Extract the [X, Y] coordinate from the center of the cell holding the provided text.  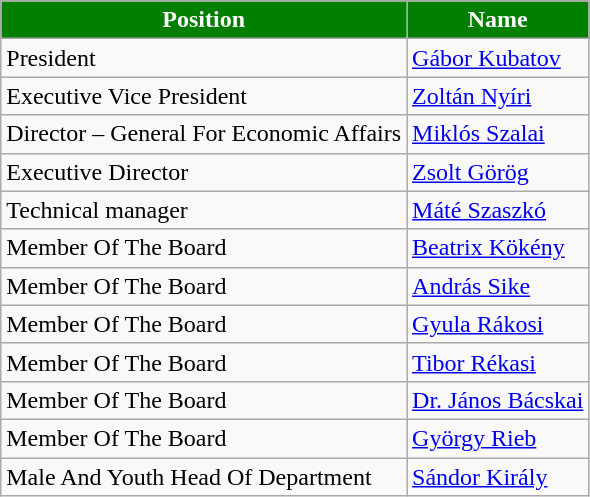
Name [498, 20]
Male And Youth Head Of Department [204, 477]
Technical manager [204, 210]
Gyula Rákosi [498, 324]
President [204, 58]
Tibor Rékasi [498, 362]
Position [204, 20]
Beatrix Kökény [498, 248]
Executive Director [204, 172]
György Rieb [498, 438]
Dr. János Bácskai [498, 400]
András Sike [498, 286]
Zoltán Nyíri [498, 96]
Máté Szaszkó [498, 210]
Miklós Szalai [498, 134]
Sándor Király [498, 477]
Director – General For Economic Affairs [204, 134]
Gábor Kubatov [498, 58]
Zsolt Görög [498, 172]
Executive Vice President [204, 96]
